Provide the (X, Y) coordinate of the cell's center where the given text is located.  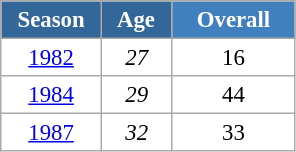
Age (136, 20)
1984 (52, 95)
32 (136, 133)
27 (136, 58)
33 (234, 133)
Overall (234, 20)
44 (234, 95)
1982 (52, 58)
1987 (52, 133)
29 (136, 95)
Season (52, 20)
16 (234, 58)
